Search for the cell housing the specified text and yield its [x, y] center coordinate. 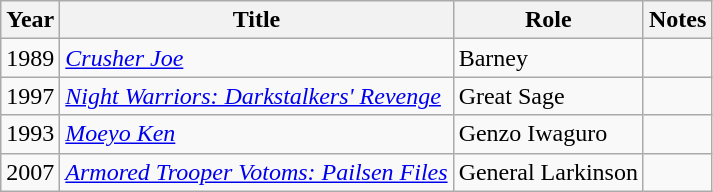
Crusher Joe [256, 58]
Title [256, 20]
1993 [30, 134]
1989 [30, 58]
Moeyo Ken [256, 134]
1997 [30, 96]
Notes [677, 20]
Barney [548, 58]
Role [548, 20]
General Larkinson [548, 172]
2007 [30, 172]
Armored Trooper Votoms: Pailsen Files [256, 172]
Great Sage [548, 96]
Year [30, 20]
Night Warriors: Darkstalkers' Revenge [256, 96]
Genzo Iwaguro [548, 134]
